Locate the cell with the specified text and output its [X, Y] center coordinate. 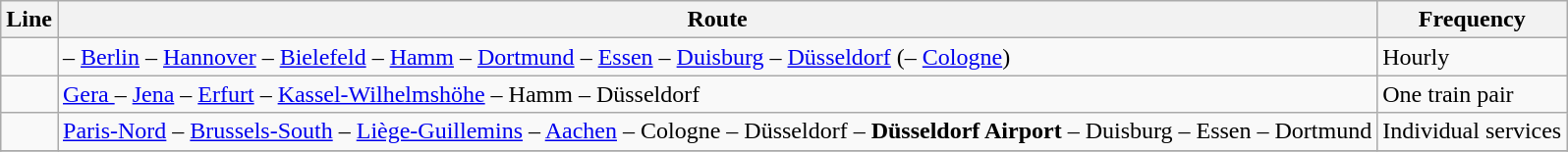
Gera – Jena – Erfurt – Kassel-Wilhelmshöhe – Hamm – Düsseldorf [717, 94]
– Berlin – Hannover – Bielefeld – Hamm – Dortmund – Essen – Duisburg – Düsseldorf (– Cologne) [717, 57]
One train pair [1472, 94]
Frequency [1472, 20]
Line [29, 20]
Paris-Nord – Brussels-South – Liège-Guillemins – Aachen – Cologne – Düsseldorf – Düsseldorf Airport – Duisburg – Essen – Dortmund [717, 131]
Individual services [1472, 131]
Hourly [1472, 57]
Route [717, 20]
